Return the [x, y] coordinate for the center point of the cell that contains the specified text.  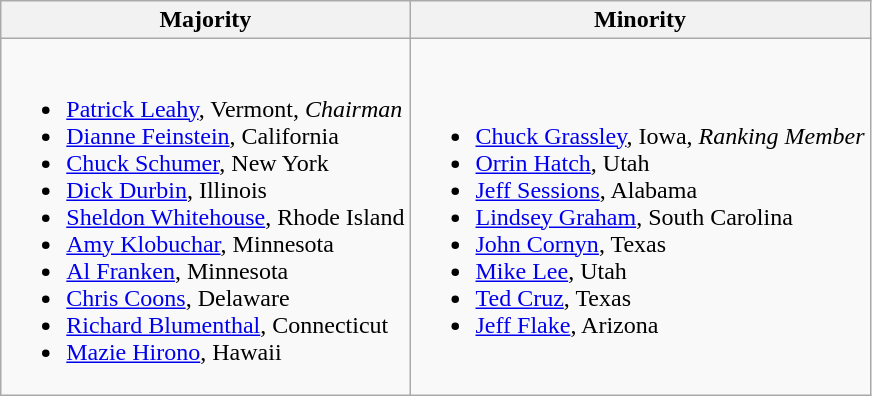
Majority [206, 20]
Minority [640, 20]
